Pinpoint the cell where the given text exists, returning its [X, Y] midpoint coordinate. 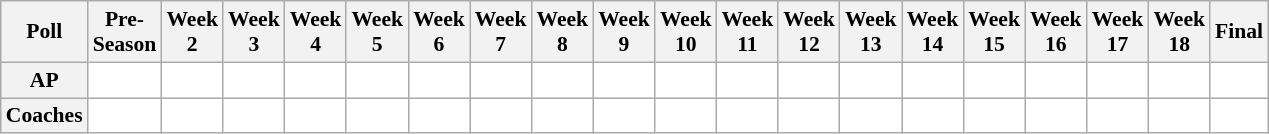
Week14 [933, 32]
Poll [44, 32]
Week12 [809, 32]
Week13 [871, 32]
Coaches [44, 116]
Week3 [254, 32]
Week7 [501, 32]
Pre-Season [125, 32]
Week10 [686, 32]
Week9 [624, 32]
Week11 [748, 32]
Final [1239, 32]
Week6 [439, 32]
Week15 [994, 32]
Week5 [377, 32]
Week17 [1118, 32]
Week16 [1056, 32]
Week2 [192, 32]
AP [44, 80]
Week8 [562, 32]
Week4 [316, 32]
Week18 [1179, 32]
